Return (x, y) of the center of cell containing provided text 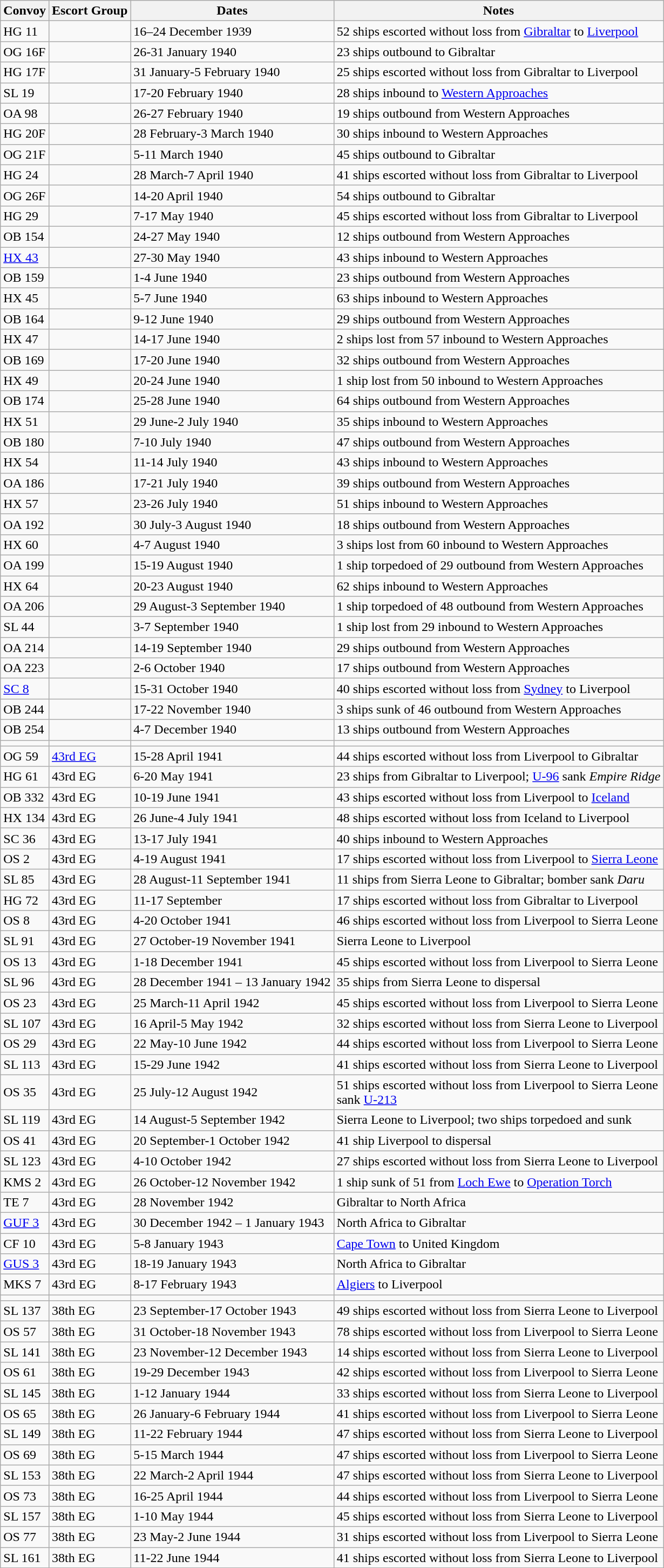
OG 21F (25, 154)
40 ships inbound to Western Approaches (499, 838)
15-19 August 1940 (232, 565)
OS 77 (25, 1537)
HG 24 (25, 175)
OB 169 (25, 360)
17-21 July 1940 (232, 483)
1 ship sunk of 51 from Loch Ewe to Operation Torch (499, 1182)
Dates (232, 11)
SL 141 (25, 1352)
12 ships outbound from Western Approaches (499, 236)
OG 59 (25, 756)
7-17 May 1940 (232, 216)
SL 44 (25, 627)
30 July-3 August 1940 (232, 524)
Notes (499, 11)
OB 164 (25, 319)
17-20 June 1940 (232, 360)
SL 137 (25, 1311)
28 August-11 September 1941 (232, 879)
27 ships escorted without loss from Sierra Leone to Liverpool (499, 1161)
48 ships escorted without loss from Iceland to Liverpool (499, 818)
HG 61 (25, 777)
TE 7 (25, 1202)
10-19 June 1941 (232, 797)
30 December 1942 – 1 January 1943 (232, 1223)
11 ships from Sierra Leone to Gibraltar; bomber sank Daru (499, 879)
11-22 June 1944 (232, 1557)
27-30 May 1940 (232, 257)
24-27 May 1940 (232, 236)
17-20 February 1940 (232, 93)
OS 2 (25, 859)
15-31 October 1940 (232, 689)
54 ships outbound to Gibraltar (499, 195)
OS 65 (25, 1414)
HX 51 (25, 422)
HG 72 (25, 900)
SL 107 (25, 1023)
OG 16F (25, 52)
SL 85 (25, 879)
SL 149 (25, 1434)
8-17 February 1943 (232, 1285)
17 ships outbound from Western Approaches (499, 668)
47 ships escorted without loss from Liverpool to Sierra Leone (499, 1455)
25 July-12 August 1942 (232, 1092)
16 April-5 May 1942 (232, 1023)
HX 49 (25, 381)
18 ships outbound from Western Approaches (499, 524)
23 September-17 October 1943 (232, 1311)
15-28 April 1941 (232, 756)
4-7 December 1940 (232, 730)
HG 20F (25, 134)
HG 11 (25, 31)
29 August-3 September 1940 (232, 607)
63 ships inbound to Western Approaches (499, 298)
KMS 2 (25, 1182)
4-20 October 1941 (232, 921)
14-17 June 1940 (232, 340)
HG 29 (25, 216)
22 May-10 June 1942 (232, 1044)
20-23 August 1940 (232, 586)
HX 54 (25, 463)
OG 26F (25, 195)
Sierra Leone to Liverpool (499, 941)
3-7 September 1940 (232, 627)
14-20 April 1940 (232, 195)
28 February-3 March 1940 (232, 134)
49 ships escorted without loss from Sierra Leone to Liverpool (499, 1311)
OB 254 (25, 730)
7-10 July 1940 (232, 442)
42 ships escorted without loss from Liverpool to Sierra Leone (499, 1373)
OA 192 (25, 524)
OB 154 (25, 236)
1 ship lost from 29 inbound to Western Approaches (499, 627)
17-22 November 1940 (232, 709)
5-7 June 1940 (232, 298)
SL 113 (25, 1064)
SL 119 (25, 1120)
SL 19 (25, 93)
47 ships outbound from Western Approaches (499, 442)
26-27 February 1940 (232, 113)
OA 98 (25, 113)
16–24 December 1939 (232, 31)
5-15 March 1944 (232, 1455)
30 ships inbound to Western Approaches (499, 134)
45 ships outbound to Gibraltar (499, 154)
31 January-5 February 1940 (232, 72)
41 ships escorted without loss from Liverpool to Sierra Leone (499, 1414)
64 ships outbound from Western Approaches (499, 401)
11-14 July 1940 (232, 463)
GUF 3 (25, 1223)
33 ships escorted without loss from Sierra Leone to Liverpool (499, 1393)
1-10 May 1944 (232, 1516)
HX 64 (25, 586)
HX 43 (25, 257)
44 ships escorted without loss from Liverpool to Gibraltar (499, 756)
28 March-7 April 1940 (232, 175)
1-18 December 1941 (232, 962)
OS 13 (25, 962)
HX 60 (25, 545)
25 ships escorted without loss from Gibraltar to Liverpool (499, 72)
11-22 February 1944 (232, 1434)
CF 10 (25, 1243)
26-31 January 1940 (232, 52)
19 ships outbound from Western Approaches (499, 113)
25 March-11 April 1942 (232, 1003)
40 ships escorted without loss from Sydney to Liverpool (499, 689)
3 ships lost from 60 inbound to Western Approaches (499, 545)
OA 214 (25, 648)
Cape Town to United Kingdom (499, 1243)
OS 61 (25, 1373)
1-4 June 1940 (232, 278)
17 ships escorted without loss from Liverpool to Sierra Leone (499, 859)
26 October-12 November 1942 (232, 1182)
6-20 May 1941 (232, 777)
43 ships escorted without loss from Liverpool to Iceland (499, 797)
OS 73 (25, 1496)
19-29 December 1943 (232, 1373)
31 ships escorted without loss from Liverpool to Sierra Leone (499, 1537)
SL 145 (25, 1393)
OA 186 (25, 483)
SL 161 (25, 1557)
HX 134 (25, 818)
4-7 August 1940 (232, 545)
15-29 June 1942 (232, 1064)
32 ships outbound from Western Approaches (499, 360)
26 January-6 February 1944 (232, 1414)
45 ships escorted without loss from Gibraltar to Liverpool (499, 216)
1 ship torpedoed of 48 outbound from Western Approaches (499, 607)
OA 223 (25, 668)
OS 57 (25, 1332)
HG 17F (25, 72)
3 ships sunk of 46 outbound from Western Approaches (499, 709)
Convoy (25, 11)
23 May-2 June 1944 (232, 1537)
62 ships inbound to Western Approaches (499, 586)
23 ships outbound to Gibraltar (499, 52)
31 October-18 November 1943 (232, 1332)
14 August-5 September 1942 (232, 1120)
OS 69 (25, 1455)
HX 57 (25, 504)
SL 91 (25, 941)
SL 153 (25, 1475)
46 ships escorted without loss from Liverpool to Sierra Leone (499, 921)
SL 96 (25, 982)
SL 123 (25, 1161)
14 ships escorted without loss from Sierra Leone to Liverpool (499, 1352)
9-12 June 1940 (232, 319)
SC 36 (25, 838)
OB 174 (25, 401)
OA 206 (25, 607)
51 ships inbound to Western Approaches (499, 504)
OA 199 (25, 565)
OS 8 (25, 921)
OS 41 (25, 1141)
Sierra Leone to Liverpool; two ships torpedoed and sunk (499, 1120)
OB 180 (25, 442)
1 ship torpedoed of 29 outbound from Western Approaches (499, 565)
26 June-4 July 1941 (232, 818)
41 ships escorted without loss from Gibraltar to Liverpool (499, 175)
1-12 January 1944 (232, 1393)
25-28 June 1940 (232, 401)
2 ships lost from 57 inbound to Western Approaches (499, 340)
23 ships outbound from Western Approaches (499, 278)
22 March-2 April 1944 (232, 1475)
5-11 March 1940 (232, 154)
51 ships escorted without loss from Liverpool to Sierra Leonesank U-213 (499, 1092)
78 ships escorted without loss from Liverpool to Sierra Leone (499, 1332)
5-8 January 1943 (232, 1243)
20 September-1 October 1942 (232, 1141)
28 December 1941 – 13 January 1942 (232, 982)
23 November-12 December 1943 (232, 1352)
Gibraltar to North Africa (499, 1202)
13 ships outbound from Western Approaches (499, 730)
GUS 3 (25, 1264)
Escort Group (90, 11)
16-25 April 1944 (232, 1496)
OB 244 (25, 709)
20-24 June 1940 (232, 381)
35 ships from Sierra Leone to dispersal (499, 982)
32 ships escorted without loss from Sierra Leone to Liverpool (499, 1023)
OS 23 (25, 1003)
OB 332 (25, 797)
4-10 October 1942 (232, 1161)
28 ships inbound to Western Approaches (499, 93)
41 ship Liverpool to dispersal (499, 1141)
SL 157 (25, 1516)
HX 45 (25, 298)
1 ship lost from 50 inbound to Western Approaches (499, 381)
23 ships from Gibraltar to Liverpool; U-96 sank Empire Ridge (499, 777)
OB 159 (25, 278)
SC 8 (25, 689)
13-17 July 1941 (232, 838)
35 ships inbound to Western Approaches (499, 422)
11-17 September (232, 900)
29 June-2 July 1940 (232, 422)
52 ships escorted without loss from Gibraltar to Liverpool (499, 31)
18-19 January 1943 (232, 1264)
OS 29 (25, 1044)
39 ships outbound from Western Approaches (499, 483)
MKS 7 (25, 1285)
17 ships escorted without loss from Gibraltar to Liverpool (499, 900)
23-26 July 1940 (232, 504)
HX 47 (25, 340)
27 October-19 November 1941 (232, 941)
14-19 September 1940 (232, 648)
28 November 1942 (232, 1202)
OS 35 (25, 1092)
2-6 October 1940 (232, 668)
Algiers to Liverpool (499, 1285)
45 ships escorted without loss from Sierra Leone to Liverpool (499, 1516)
4-19 August 1941 (232, 859)
